Return (x, y) of the center of cell containing provided text 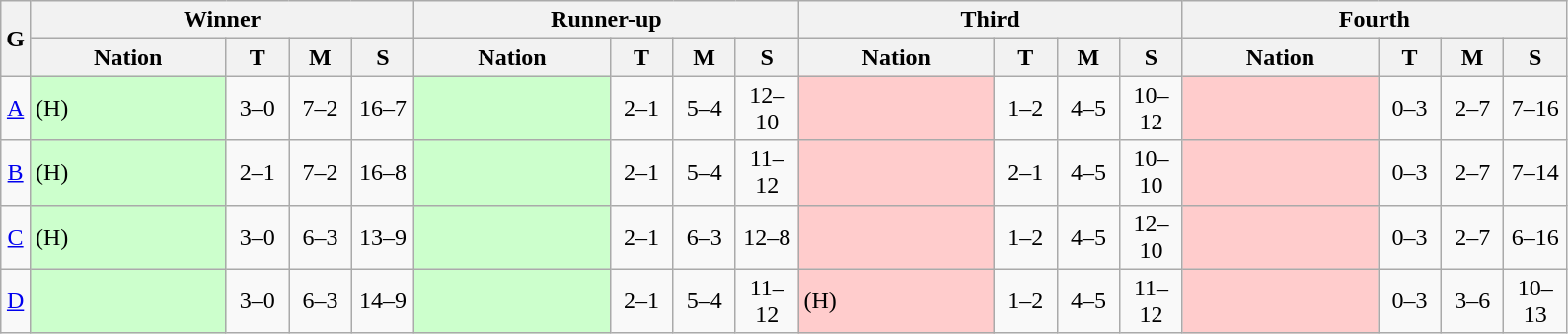
Fourth (1374, 20)
G (16, 39)
7–14 (1535, 172)
10–13 (1535, 300)
3–6 (1472, 300)
D (16, 300)
16–8 (383, 172)
Third (991, 20)
12–8 (767, 237)
A (16, 109)
10–12 (1152, 109)
C (16, 237)
7–16 (1535, 109)
Runner-up (606, 20)
B (16, 172)
10–10 (1152, 172)
14–9 (383, 300)
13–9 (383, 237)
16–7 (383, 109)
Winner (221, 20)
6–16 (1535, 237)
